Determine the [X, Y] coordinate at the center of the cell enclosing the given text.  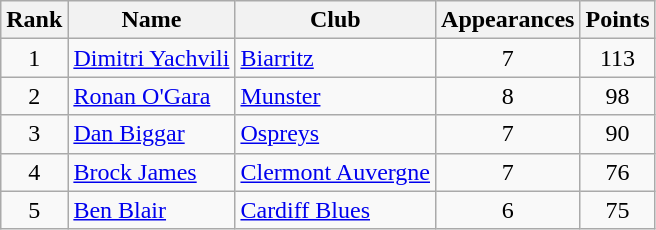
Biarritz [336, 58]
113 [618, 58]
Name [152, 20]
5 [34, 210]
Appearances [508, 20]
Munster [336, 96]
Ben Blair [152, 210]
Rank [34, 20]
90 [618, 134]
Dan Biggar [152, 134]
Club [336, 20]
Cardiff Blues [336, 210]
98 [618, 96]
Points [618, 20]
1 [34, 58]
Dimitri Yachvili [152, 58]
75 [618, 210]
Ronan O'Gara [152, 96]
4 [34, 172]
Clermont Auvergne [336, 172]
6 [508, 210]
3 [34, 134]
76 [618, 172]
Brock James [152, 172]
2 [34, 96]
8 [508, 96]
Ospreys [336, 134]
